Provide the [x, y] coordinate of the cell's center where the given text is located.  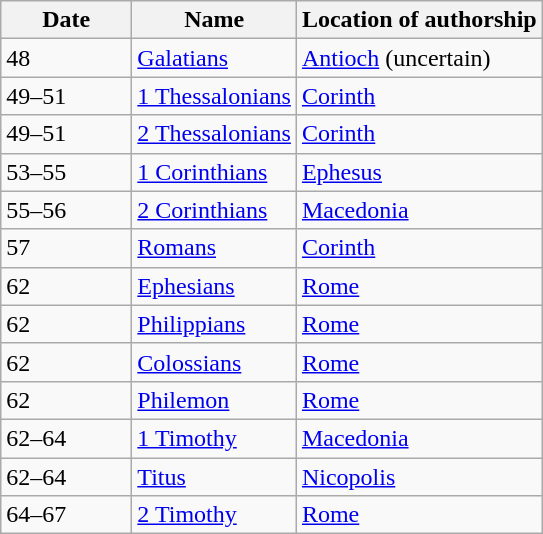
Philemon [214, 400]
Titus [214, 477]
Name [214, 20]
Antioch (uncertain) [419, 58]
Location of authorship [419, 20]
Nicopolis [419, 477]
55–56 [66, 210]
2 Corinthians [214, 210]
Ephesians [214, 286]
Colossians [214, 362]
Ephesus [419, 172]
Galatians [214, 58]
Date [66, 20]
2 Thessalonians [214, 134]
53–55 [66, 172]
57 [66, 248]
Romans [214, 248]
48 [66, 58]
1 Timothy [214, 438]
2 Timothy [214, 515]
1 Corinthians [214, 172]
Philippians [214, 324]
64–67 [66, 515]
1 Thessalonians [214, 96]
